Search for the cell housing the specified text and yield its (x, y) center coordinate. 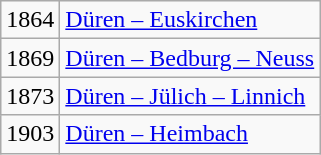
Düren – Euskirchen (190, 20)
1903 (30, 134)
1869 (30, 58)
1873 (30, 96)
Düren – Jülich – Linnich (190, 96)
1864 (30, 20)
Düren – Heimbach (190, 134)
Düren – Bedburg – Neuss (190, 58)
